Determine the [x, y] coordinate at the center of the cell enclosing the given text.  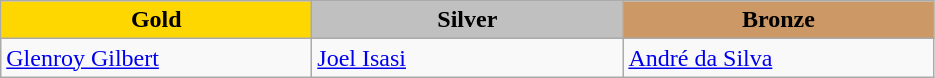
André da Silva [778, 58]
Glenroy Gilbert [156, 58]
Gold [156, 20]
Silver [468, 20]
Bronze [778, 20]
Joel Isasi [468, 58]
